Extract the [x, y] coordinate from the center of the cell holding the provided text.  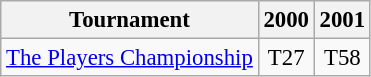
T58 [342, 58]
2001 [342, 20]
The Players Championship [130, 58]
T27 [286, 58]
Tournament [130, 20]
2000 [286, 20]
